Scan for the cell matching the given text and deliver its (X, Y) coordinate at center. 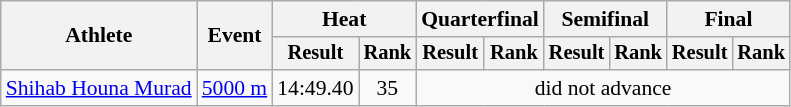
Athlete (99, 36)
did not advance (603, 88)
Final (728, 19)
35 (388, 88)
Semifinal (606, 19)
5000 m (234, 88)
Event (234, 36)
Quarterfinal (480, 19)
Heat (344, 19)
Shihab Houna Murad (99, 88)
14:49.40 (315, 88)
